Identify which cell holds the provided text, then report its [x, y] central coordinate. 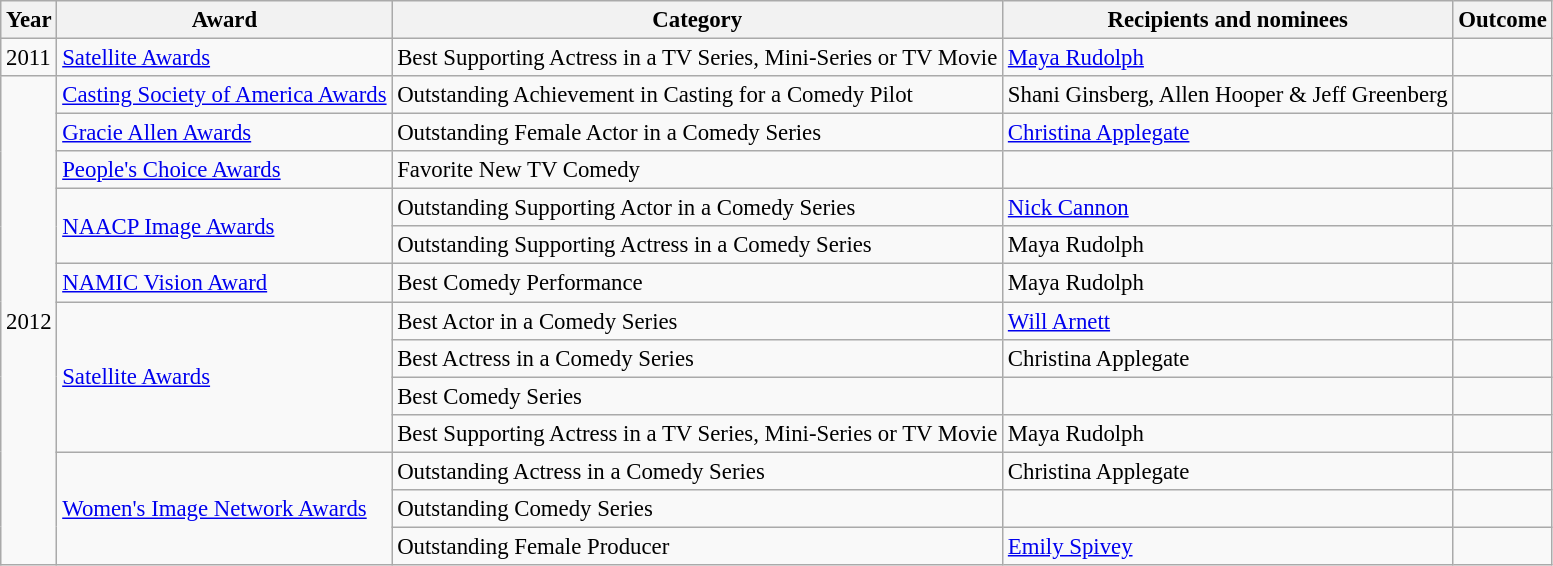
Outcome [1502, 20]
Best Comedy Series [698, 396]
Nick Cannon [1228, 208]
Outstanding Female Actor in a Comedy Series [698, 133]
Outstanding Female Producer [698, 546]
Favorite New TV Comedy [698, 170]
Award [224, 20]
2012 [29, 320]
People's Choice Awards [224, 170]
Shani Ginsberg, Allen Hooper & Jeff Greenberg [1228, 95]
NAMIC Vision Award [224, 283]
Emily Spivey [1228, 546]
Gracie Allen Awards [224, 133]
Outstanding Comedy Series [698, 509]
Outstanding Supporting Actor in a Comedy Series [698, 208]
2011 [29, 58]
Year [29, 20]
Best Comedy Performance [698, 283]
Casting Society of America Awards [224, 95]
Best Actor in a Comedy Series [698, 321]
Recipients and nominees [1228, 20]
Women's Image Network Awards [224, 508]
Will Arnett [1228, 321]
Outstanding Supporting Actress in a Comedy Series [698, 245]
Category [698, 20]
NAACP Image Awards [224, 226]
Outstanding Actress in a Comedy Series [698, 471]
Outstanding Achievement in Casting for a Comedy Pilot [698, 95]
Best Actress in a Comedy Series [698, 358]
